From the cell containing the given text, extract its center point as [x, y] coordinate. 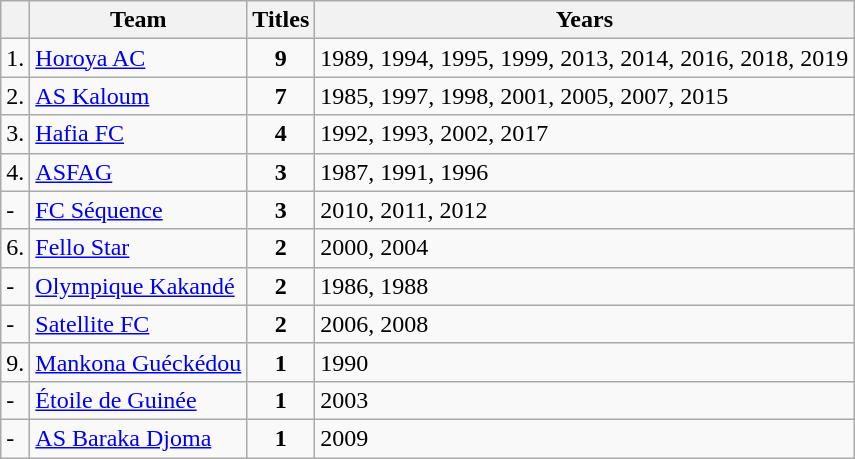
1990 [584, 362]
2010, 2011, 2012 [584, 210]
AS Kaloum [138, 96]
FC Séquence [138, 210]
9. [16, 362]
1989, 1994, 1995, 1999, 2013, 2014, 2016, 2018, 2019 [584, 58]
2. [16, 96]
9 [281, 58]
Years [584, 20]
Horoya AC [138, 58]
ASFAG [138, 172]
Hafia FC [138, 134]
2009 [584, 438]
1985, 1997, 1998, 2001, 2005, 2007, 2015 [584, 96]
6. [16, 248]
Mankona Guéckédou [138, 362]
Satellite FC [138, 324]
Fello Star [138, 248]
2006, 2008 [584, 324]
1992, 1993, 2002, 2017 [584, 134]
7 [281, 96]
2003 [584, 400]
1. [16, 58]
Étoile de Guinée [138, 400]
2000, 2004 [584, 248]
Olympique Kakandé [138, 286]
1986, 1988 [584, 286]
Titles [281, 20]
4. [16, 172]
1987, 1991, 1996 [584, 172]
3. [16, 134]
AS Baraka Djoma [138, 438]
Team [138, 20]
4 [281, 134]
